Capture the cell that displays the provided text and extract its [x, y] central coordinate. 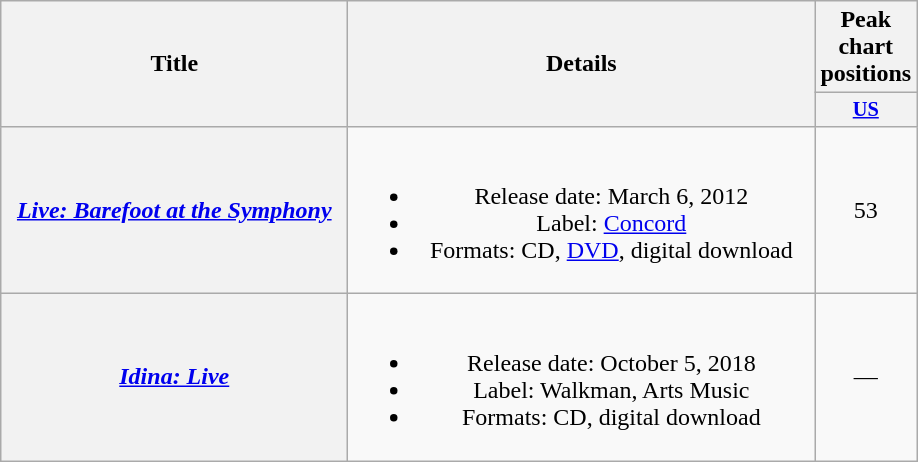
Idina: Live [174, 378]
Details [582, 64]
Peak chartpositions [866, 47]
Release date: October 5, 2018Label: Walkman, Arts MusicFormats: CD, digital download [582, 378]
— [866, 378]
53 [866, 210]
Release date: March 6, 2012Label: ConcordFormats: CD, DVD, digital download [582, 210]
Title [174, 64]
Live: Barefoot at the Symphony [174, 210]
US [866, 110]
